Return the (X, Y) coordinate for the center point of the cell that contains the specified text.  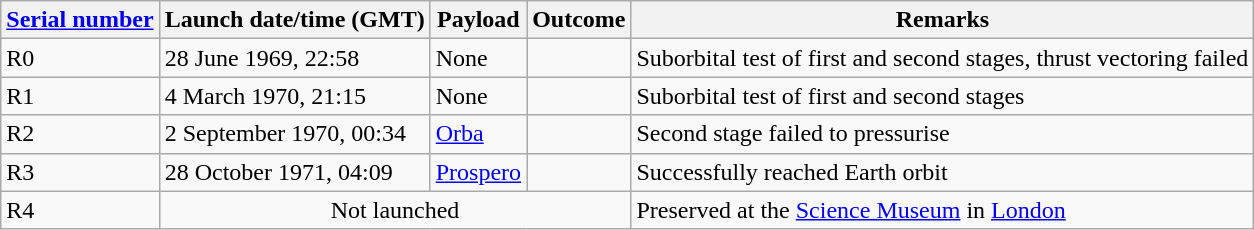
R3 (80, 172)
Suborbital test of first and second stages, thrust vectoring failed (942, 58)
Prospero (478, 172)
Orba (478, 134)
Not launched (395, 210)
Suborbital test of first and second stages (942, 96)
28 June 1969, 22:58 (294, 58)
R4 (80, 210)
28 October 1971, 04:09 (294, 172)
R0 (80, 58)
Launch date/time (GMT) (294, 20)
Successfully reached Earth orbit (942, 172)
4 March 1970, 21:15 (294, 96)
Second stage failed to pressurise (942, 134)
Remarks (942, 20)
Outcome (579, 20)
R1 (80, 96)
Preserved at the Science Museum in London (942, 210)
2 September 1970, 00:34 (294, 134)
Serial number (80, 20)
R2 (80, 134)
Payload (478, 20)
